Find where the given text appears and provide that cell's center as (X, Y) coordinate. 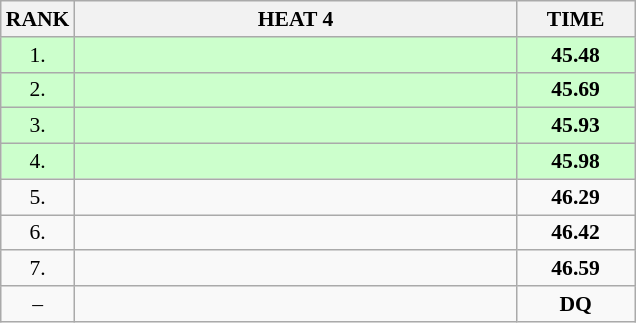
45.69 (576, 90)
45.93 (576, 126)
DQ (576, 304)
7. (38, 269)
5. (38, 197)
HEAT 4 (295, 19)
TIME (576, 19)
4. (38, 162)
1. (38, 55)
46.29 (576, 197)
6. (38, 233)
2. (38, 90)
46.59 (576, 269)
45.98 (576, 162)
45.48 (576, 55)
– (38, 304)
RANK (38, 19)
3. (38, 126)
46.42 (576, 233)
